Identify which cell holds the provided text, then report its (X, Y) central coordinate. 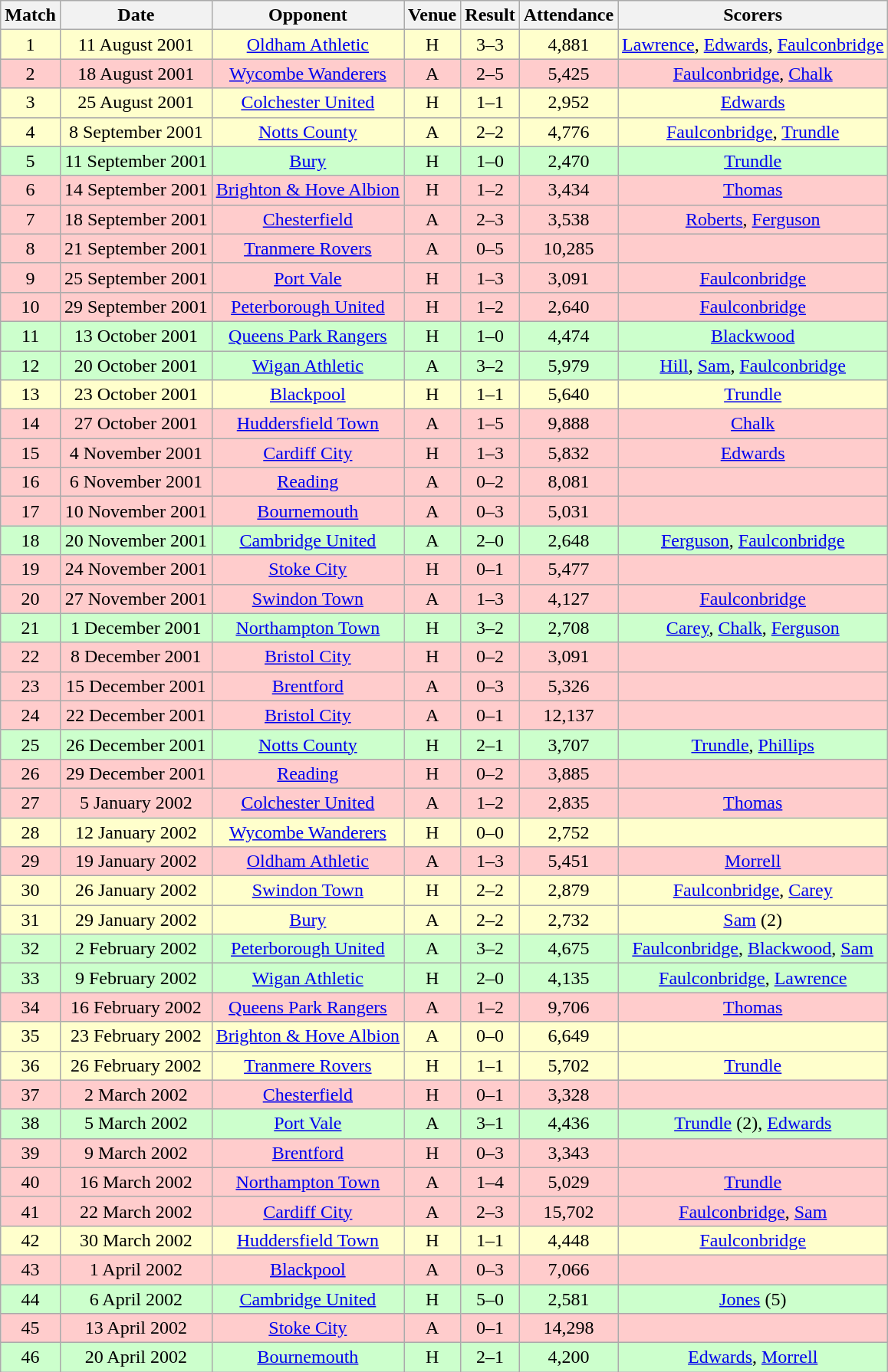
22 March 2002 (136, 1211)
7 (31, 219)
Roberts, Ferguson (753, 219)
6,649 (568, 1036)
23 February 2002 (136, 1036)
2,470 (568, 161)
21 September 2001 (136, 248)
12 (31, 366)
15 December 2001 (136, 686)
3 (31, 103)
4,200 (568, 1357)
20 (31, 599)
10 (31, 307)
3,538 (568, 219)
Result (490, 15)
25 (31, 744)
29 December 2001 (136, 773)
9 March 2002 (136, 1153)
42 (31, 1240)
26 December 2001 (136, 744)
38 (31, 1124)
15 (31, 453)
45 (31, 1328)
2–5 (490, 74)
0–5 (490, 248)
5,326 (568, 686)
Blackwood (753, 336)
14 September 2001 (136, 190)
27 November 2001 (136, 599)
Hill, Sam, Faulconbridge (753, 366)
Match (31, 15)
12 January 2002 (136, 832)
5,702 (568, 1065)
4,436 (568, 1124)
Faulconbridge, Blackwood, Sam (753, 949)
34 (31, 1007)
11 (31, 336)
1–4 (490, 1182)
Scorers (753, 15)
6 November 2001 (136, 482)
24 November 2001 (136, 569)
2,732 (568, 920)
Trundle (2), Edwards (753, 1124)
4,776 (568, 132)
Faulconbridge, Lawrence (753, 978)
18 September 2001 (136, 219)
2,648 (568, 540)
2 March 2002 (136, 1095)
30 March 2002 (136, 1240)
Edwards, Morrell (753, 1357)
6 (31, 190)
5–0 (490, 1299)
11 August 2001 (136, 44)
4 November 2001 (136, 453)
Morrell (753, 862)
8 December 2001 (136, 657)
19 January 2002 (136, 862)
4,474 (568, 336)
23 (31, 686)
30 (31, 891)
17 (31, 511)
4 (31, 132)
2,879 (568, 891)
39 (31, 1153)
16 March 2002 (136, 1182)
5 January 2002 (136, 803)
27 (31, 803)
8,081 (568, 482)
31 (31, 920)
24 (31, 715)
27 October 2001 (136, 424)
8 (31, 248)
Ferguson, Faulconbridge (753, 540)
6 April 2002 (136, 1299)
5,451 (568, 862)
18 August 2001 (136, 74)
14 (31, 424)
9,888 (568, 424)
2,752 (568, 832)
9 (31, 277)
3,885 (568, 773)
36 (31, 1065)
22 December 2001 (136, 715)
9,706 (568, 1007)
12,137 (568, 715)
Faulconbridge, Sam (753, 1211)
15,702 (568, 1211)
16 February 2002 (136, 1007)
25 September 2001 (136, 277)
11 September 2001 (136, 161)
5,425 (568, 74)
26 February 2002 (136, 1065)
28 (31, 832)
2,952 (568, 103)
33 (31, 978)
3,434 (568, 190)
46 (31, 1357)
37 (31, 1095)
13 April 2002 (136, 1328)
18 (31, 540)
7,066 (568, 1269)
Faulconbridge, Trundle (753, 132)
20 October 2001 (136, 366)
4,881 (568, 44)
Jones (5) (753, 1299)
2 (31, 74)
16 (31, 482)
Carey, Chalk, Ferguson (753, 628)
19 (31, 569)
Attendance (568, 15)
Date (136, 15)
1 (31, 44)
5,640 (568, 395)
Chalk (753, 424)
5,029 (568, 1182)
5 March 2002 (136, 1124)
Faulconbridge, Carey (753, 891)
21 (31, 628)
2 February 2002 (136, 949)
22 (31, 657)
4,675 (568, 949)
3,343 (568, 1153)
32 (31, 949)
35 (31, 1036)
14,298 (568, 1328)
2,708 (568, 628)
Opponent (308, 15)
3,328 (568, 1095)
2,581 (568, 1299)
26 (31, 773)
4,127 (568, 599)
5,477 (568, 569)
1 April 2002 (136, 1269)
8 September 2001 (136, 132)
4,135 (568, 978)
1–5 (490, 424)
5,979 (568, 366)
29 September 2001 (136, 307)
3,707 (568, 744)
23 October 2001 (136, 395)
Sam (2) (753, 920)
5,031 (568, 511)
1 December 2001 (136, 628)
9 February 2002 (136, 978)
26 January 2002 (136, 891)
10 November 2001 (136, 511)
5,832 (568, 453)
5 (31, 161)
Venue (432, 15)
44 (31, 1299)
Trundle, Phillips (753, 744)
3–1 (490, 1124)
2,835 (568, 803)
2,640 (568, 307)
40 (31, 1182)
20 November 2001 (136, 540)
13 October 2001 (136, 336)
3–3 (490, 44)
20 April 2002 (136, 1357)
4,448 (568, 1240)
43 (31, 1269)
25 August 2001 (136, 103)
29 (31, 862)
13 (31, 395)
29 January 2002 (136, 920)
Faulconbridge, Chalk (753, 74)
41 (31, 1211)
10,285 (568, 248)
Lawrence, Edwards, Faulconbridge (753, 44)
